From the cell containing the given text, extract its center point as (x, y) coordinate. 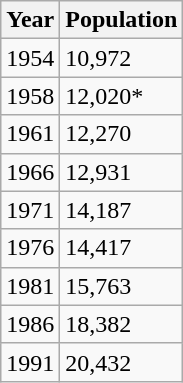
18,382 (122, 324)
1958 (30, 96)
1966 (30, 172)
12,020* (122, 96)
1976 (30, 248)
1986 (30, 324)
15,763 (122, 286)
Year (30, 20)
12,270 (122, 134)
14,187 (122, 210)
14,417 (122, 248)
1981 (30, 286)
1954 (30, 58)
1991 (30, 362)
10,972 (122, 58)
Population (122, 20)
12,931 (122, 172)
1971 (30, 210)
20,432 (122, 362)
1961 (30, 134)
